Provide the [x, y] coordinate of the cell's center where the given text is located.  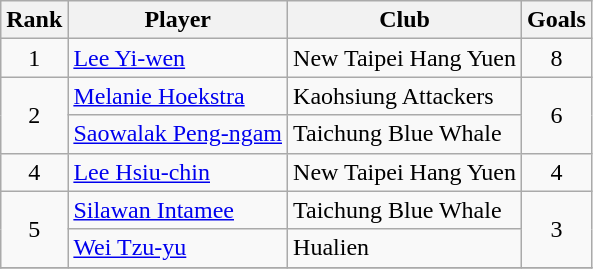
Lee Hsiu-chin [178, 172]
Rank [34, 20]
1 [34, 58]
5 [34, 229]
Goals [557, 20]
Melanie Hoekstra [178, 96]
Club [405, 20]
2 [34, 115]
6 [557, 115]
Lee Yi-wen [178, 58]
3 [557, 229]
8 [557, 58]
Silawan Intamee [178, 210]
Saowalak Peng-ngam [178, 134]
Player [178, 20]
Hualien [405, 248]
Wei Tzu-yu [178, 248]
Kaohsiung Attackers [405, 96]
